For the text-containing cell, return its midpoint in [x, y] coordinate format. 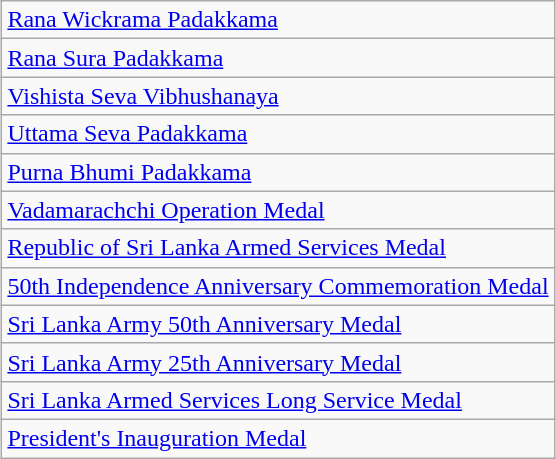
Purna Bhumi Padakkama [278, 172]
Republic of Sri Lanka Armed Services Medal [278, 248]
50th Independence Anniversary Commemoration Medal [278, 286]
Vishista Seva Vibhushanaya [278, 96]
Rana Wickrama Padakkama [278, 20]
Sri Lanka Army 25th Anniversary Medal [278, 362]
President's Inauguration Medal [278, 438]
Sri Lanka Army 50th Anniversary Medal [278, 324]
Uttama Seva Padakkama [278, 134]
Vadamarachchi Operation Medal [278, 210]
Sri Lanka Armed Services Long Service Medal [278, 400]
Rana Sura Padakkama [278, 58]
